Return the [x, y] coordinate for the center point of the cell that contains the specified text.  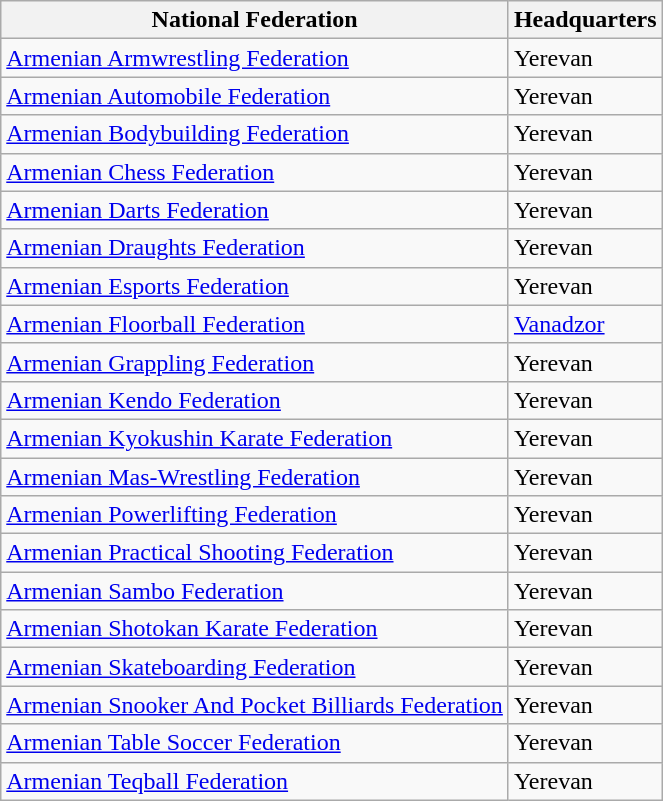
Armenian Grappling Federation [255, 362]
Armenian Darts Federation [255, 210]
Armenian Automobile Federation [255, 96]
Armenian Chess Federation [255, 172]
Armenian Mas-Wrestling Federation [255, 477]
Armenian Kyokushin Karate Federation [255, 438]
Headquarters [585, 20]
Armenian Esports Federation [255, 286]
Armenian Bodybuilding Federation [255, 134]
Armenian Practical Shooting Federation [255, 553]
Armenian Table Soccer Federation [255, 743]
National Federation [255, 20]
Armenian Skateboarding Federation [255, 667]
Armenian Floorball Federation [255, 324]
Armenian Kendo Federation [255, 400]
Armenian Teqball Federation [255, 781]
Armenian Shotokan Karate Federation [255, 629]
Armenian Snooker And Pocket Billiards Federation [255, 705]
Vanadzor [585, 324]
Armenian Armwrestling Federation [255, 58]
Armenian Sambo Federation [255, 591]
Armenian Draughts Federation [255, 248]
Armenian Powerlifting Federation [255, 515]
